Scan for the cell matching the given text and deliver its [X, Y] coordinate at center. 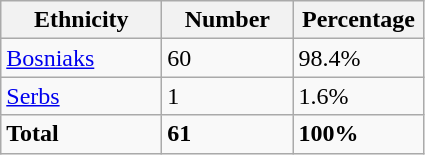
1 [228, 96]
98.4% [358, 58]
Ethnicity [82, 20]
Bosniaks [82, 58]
1.6% [358, 96]
61 [228, 134]
60 [228, 58]
Number [228, 20]
Total [82, 134]
100% [358, 134]
Serbs [82, 96]
Percentage [358, 20]
